Pinpoint the cell where the given text exists, returning its (x, y) midpoint coordinate. 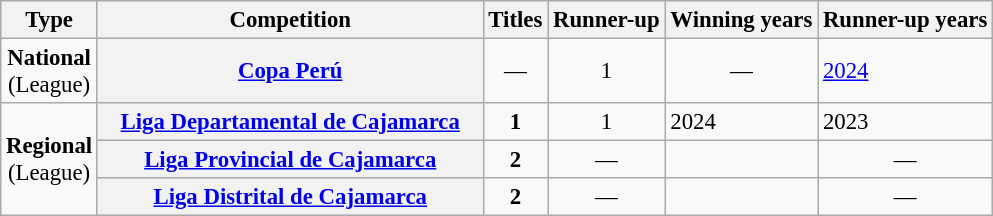
Competition (290, 20)
National(League) (50, 72)
Liga Distrital de Cajamarca (290, 197)
Type (50, 20)
2023 (906, 122)
Regional(League) (50, 160)
Runner-up years (906, 20)
Liga Departamental de Cajamarca (290, 122)
Liga Provincial de Cajamarca (290, 160)
Runner-up (606, 20)
Titles (516, 20)
Winning years (742, 20)
Copa Perú (290, 72)
